Capture the cell that displays the provided text and extract its (X, Y) central coordinate. 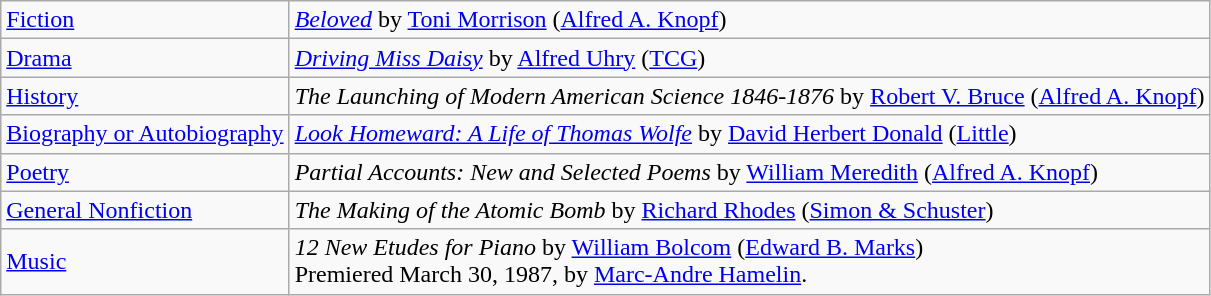
Music (145, 262)
Biography or Autobiography (145, 134)
Partial Accounts: New and Selected Poems by William Meredith (Alfred A. Knopf) (750, 172)
General Nonfiction (145, 210)
12 New Etudes for Piano by William Bolcom (Edward B. Marks)Premiered March 30, 1987, by Marc-Andre Hamelin. (750, 262)
The Making of the Atomic Bomb by Richard Rhodes (Simon & Schuster) (750, 210)
Fiction (145, 20)
The Launching of Modern American Science 1846-1876 by Robert V. Bruce (Alfred A. Knopf) (750, 96)
Driving Miss Daisy by Alfred Uhry (TCG) (750, 58)
Drama (145, 58)
Poetry (145, 172)
Beloved by Toni Morrison (Alfred A. Knopf) (750, 20)
History (145, 96)
Look Homeward: A Life of Thomas Wolfe by David Herbert Donald (Little) (750, 134)
